Search for the cell housing the specified text and yield its (x, y) center coordinate. 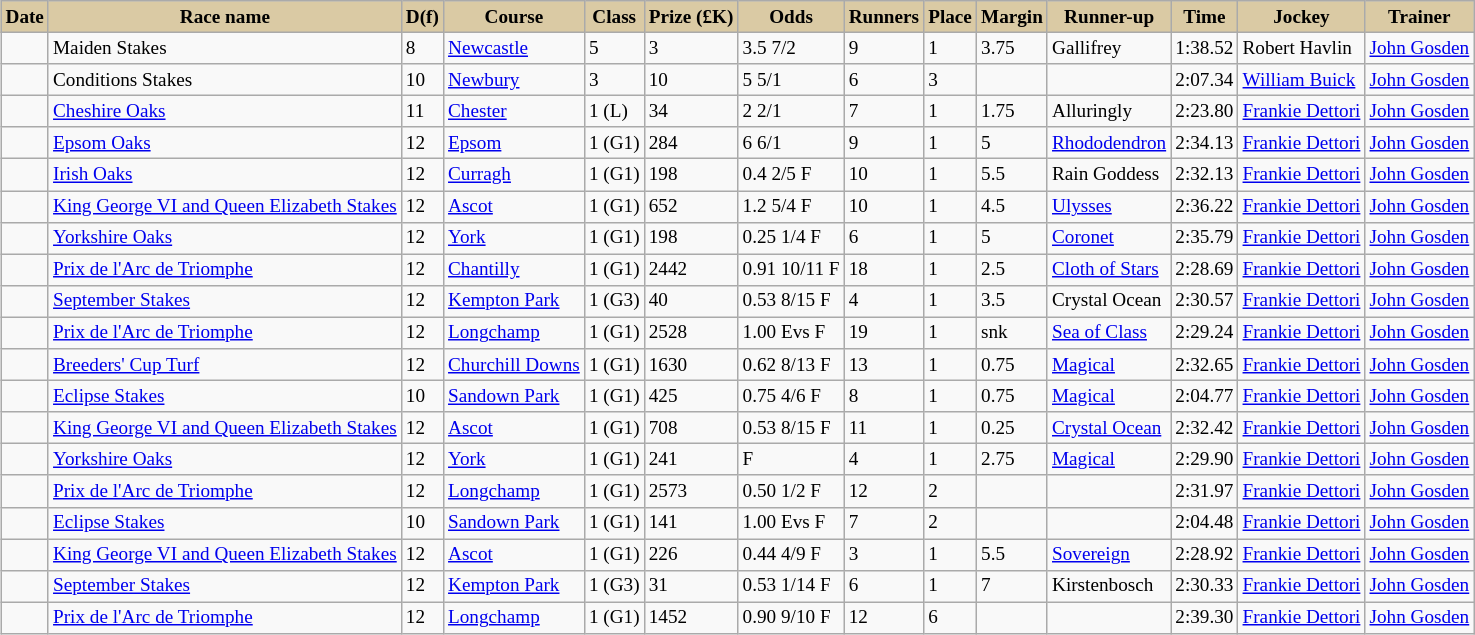
Time (1204, 17)
2:30.57 (1204, 301)
William Buick (1302, 80)
2:23.80 (1204, 111)
1:38.52 (1204, 48)
Runner-up (1108, 17)
F (791, 460)
Chester (514, 111)
2573 (691, 491)
0.91 10/11 F (791, 270)
1.75 (1012, 111)
Alluringly (1108, 111)
18 (884, 270)
Odds (791, 17)
2442 (691, 270)
2:07.34 (1204, 80)
Epsom Oaks (224, 143)
241 (691, 460)
652 (691, 206)
2:28.69 (1204, 270)
Place (950, 17)
Coronet (1108, 238)
1.2 5/4 F (791, 206)
284 (691, 143)
Race name (224, 17)
19 (884, 333)
Cloth of Stars (1108, 270)
Maiden Stakes (224, 48)
0.50 1/2 F (791, 491)
Cheshire Oaks (224, 111)
0.53 1/14 F (791, 586)
0.25 1/4 F (791, 238)
2:34.13 (1204, 143)
Curragh (514, 175)
Epsom (514, 143)
34 (691, 111)
0.90 9/10 F (791, 618)
40 (691, 301)
2:29.90 (1204, 460)
2:32.13 (1204, 175)
2:28.92 (1204, 554)
Runners (884, 17)
13 (884, 365)
Rain Goddess (1108, 175)
3.5 7/2 (791, 48)
1 (L) (614, 111)
Breeders' Cup Turf (224, 365)
226 (691, 554)
Churchill Downs (514, 365)
2:31.97 (1204, 491)
2:39.30 (1204, 618)
snk (1012, 333)
0.75 4/6 F (791, 396)
Newcastle (514, 48)
141 (691, 523)
Conditions Stakes (224, 80)
0.4 2/5 F (791, 175)
Irish Oaks (224, 175)
Newbury (514, 80)
Chantilly (514, 270)
2528 (691, 333)
Course (514, 17)
2 2/1 (791, 111)
Sea of Class (1108, 333)
2:32.65 (1204, 365)
Ulysses (1108, 206)
Prize (£K) (691, 17)
D(f) (422, 17)
Robert Havlin (1302, 48)
Margin (1012, 17)
5 5/1 (791, 80)
Date (25, 17)
2:30.33 (1204, 586)
Rhododendron (1108, 143)
0.44 4/9 F (791, 554)
6 6/1 (791, 143)
Kirstenbosch (1108, 586)
2:36.22 (1204, 206)
2:04.48 (1204, 523)
3.5 (1012, 301)
0.62 8/13 F (791, 365)
31 (691, 586)
2.75 (1012, 460)
Sovereign (1108, 554)
4.5 (1012, 206)
Jockey (1302, 17)
Class (614, 17)
2:29.24 (1204, 333)
425 (691, 396)
Trainer (1420, 17)
2:35.79 (1204, 238)
Gallifrey (1108, 48)
2:04.77 (1204, 396)
708 (691, 428)
2.5 (1012, 270)
1452 (691, 618)
2:32.42 (1204, 428)
0.25 (1012, 428)
3.75 (1012, 48)
1630 (691, 365)
